Provide the [X, Y] coordinate of the cell's center where the given text is located.  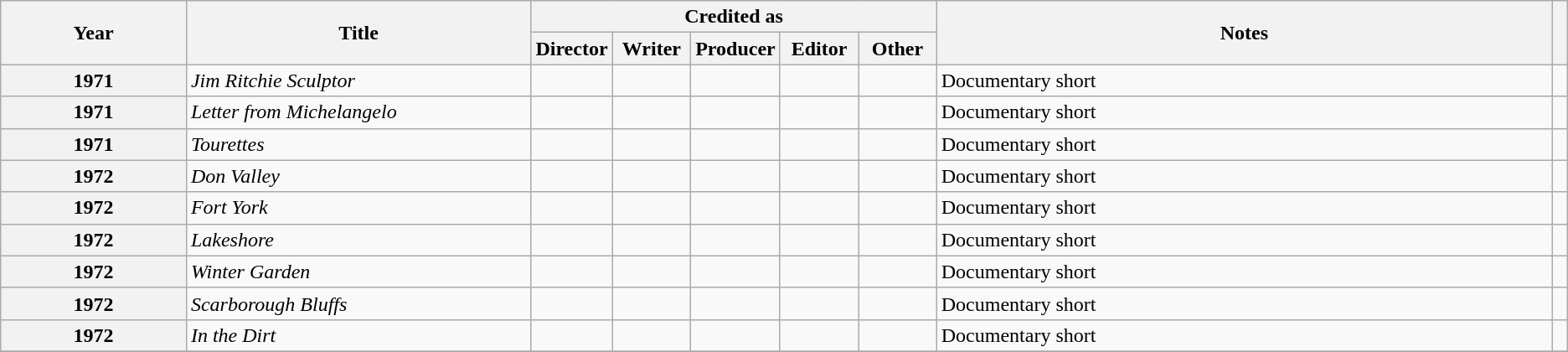
Don Valley [358, 176]
Other [898, 49]
Notes [1244, 33]
Scarborough Bluffs [358, 303]
Letter from Michelangelo [358, 112]
Tourettes [358, 144]
Winter Garden [358, 272]
Editor [819, 49]
Director [571, 49]
Title [358, 33]
Year [94, 33]
Producer [735, 49]
Lakeshore [358, 240]
Credited as [734, 17]
In the Dirt [358, 335]
Fort York [358, 208]
Writer [652, 49]
Jim Ritchie Sculptor [358, 80]
